Scan for the cell matching the given text and deliver its (x, y) coordinate at center. 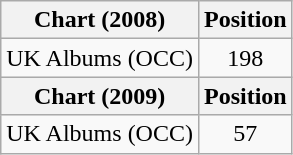
57 (245, 134)
198 (245, 58)
Chart (2009) (100, 96)
Chart (2008) (100, 20)
